Extract the (x, y) coordinate from the center of the cell holding the provided text.  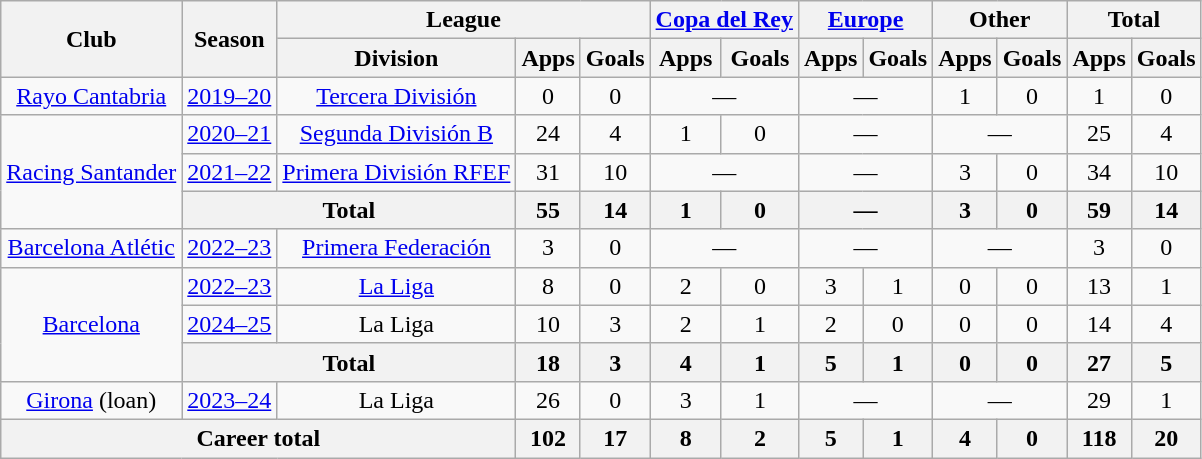
55 (548, 210)
13 (1099, 286)
Europe (865, 20)
29 (1099, 400)
26 (548, 400)
34 (1099, 172)
24 (548, 134)
Barcelona (92, 324)
Primera Federación (396, 248)
Division (396, 58)
Racing Santander (92, 172)
Segunda División B (396, 134)
Career total (258, 438)
Copa del Rey (724, 20)
Rayo Cantabria (92, 96)
17 (615, 438)
25 (1099, 134)
Barcelona Atlétic (92, 248)
Girona (loan) (92, 400)
20 (1166, 438)
Primera División RFEF (396, 172)
59 (1099, 210)
2021–22 (230, 172)
2024–25 (230, 324)
31 (548, 172)
2019–20 (230, 96)
Club (92, 39)
Season (230, 39)
Tercera División (396, 96)
Other (1000, 20)
2020–21 (230, 134)
League (464, 20)
2023–24 (230, 400)
18 (548, 362)
102 (548, 438)
118 (1099, 438)
27 (1099, 362)
